For the text-containing cell, return its midpoint in (X, Y) coordinate format. 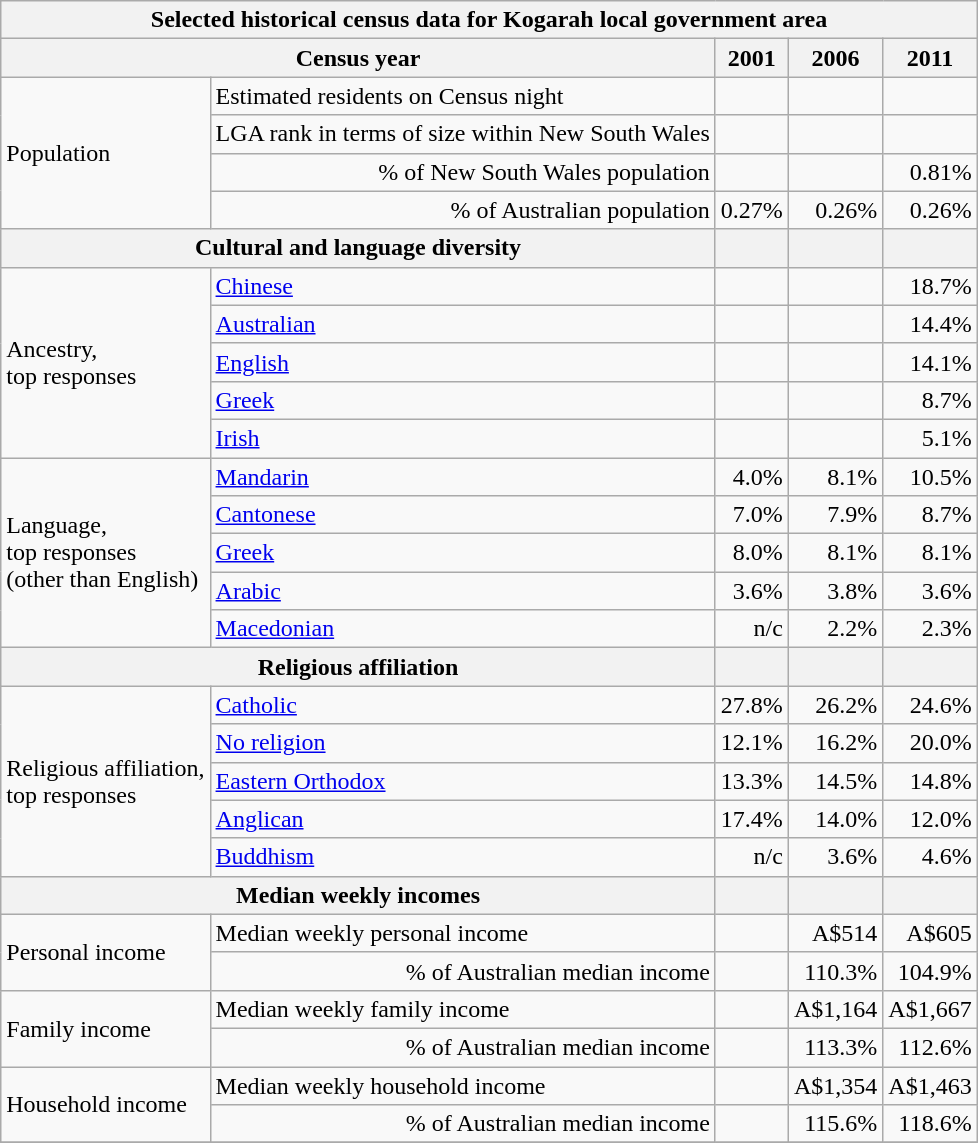
Ancestry,top responses (106, 362)
2006 (835, 58)
110.3% (835, 971)
Estimated residents on Census night (462, 96)
20.0% (930, 743)
Language,top responses(other than English) (106, 553)
English (462, 362)
14.1% (930, 362)
18.7% (930, 286)
Median weekly personal income (462, 933)
2.2% (835, 629)
12.0% (930, 819)
4.6% (930, 857)
Personal income (106, 952)
27.8% (752, 705)
A$1,354 (835, 1085)
2.3% (930, 629)
7.9% (835, 515)
A$605 (930, 933)
14.0% (835, 819)
16.2% (835, 743)
Median weekly family income (462, 1009)
Family income (106, 1028)
118.6% (930, 1124)
3.8% (835, 591)
14.4% (930, 324)
Arabic (462, 591)
10.5% (930, 477)
Catholic (462, 705)
Median weekly incomes (358, 895)
7.0% (752, 515)
4.0% (752, 477)
Median weekly household income (462, 1085)
A$1,667 (930, 1009)
Census year (358, 58)
Cultural and language diversity (358, 248)
5.1% (930, 438)
8.0% (752, 553)
Eastern Orthodox (462, 781)
14.8% (930, 781)
12.1% (752, 743)
Household income (106, 1104)
Religious affiliation,top responses (106, 781)
Buddhism (462, 857)
A$1,164 (835, 1009)
Irish (462, 438)
104.9% (930, 971)
115.6% (835, 1124)
Australian (462, 324)
Chinese (462, 286)
Selected historical census data for Kogarah local government area (489, 20)
Anglican (462, 819)
Cantonese (462, 515)
LGA rank in terms of size within New South Wales (462, 134)
0.81% (930, 172)
A$1,463 (930, 1085)
113.3% (835, 1047)
% of Australian population (462, 210)
2001 (752, 58)
Religious affiliation (358, 667)
Mandarin (462, 477)
26.2% (835, 705)
0.27% (752, 210)
2011 (930, 58)
% of New South Wales population (462, 172)
Population (106, 153)
17.4% (752, 819)
112.6% (930, 1047)
13.3% (752, 781)
No religion (462, 743)
A$514 (835, 933)
Macedonian (462, 629)
24.6% (930, 705)
14.5% (835, 781)
